Return (X, Y) of the center of cell containing provided text 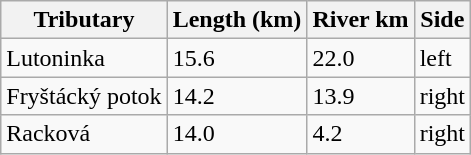
Tributary (84, 20)
Racková (84, 134)
Length (km) (237, 20)
15.6 (237, 58)
22.0 (360, 58)
left (442, 58)
14.2 (237, 96)
Side (442, 20)
Fryštácký potok (84, 96)
River km (360, 20)
4.2 (360, 134)
13.9 (360, 96)
Lutoninka (84, 58)
14.0 (237, 134)
